Scan for the cell matching the given text and deliver its (X, Y) coordinate at center. 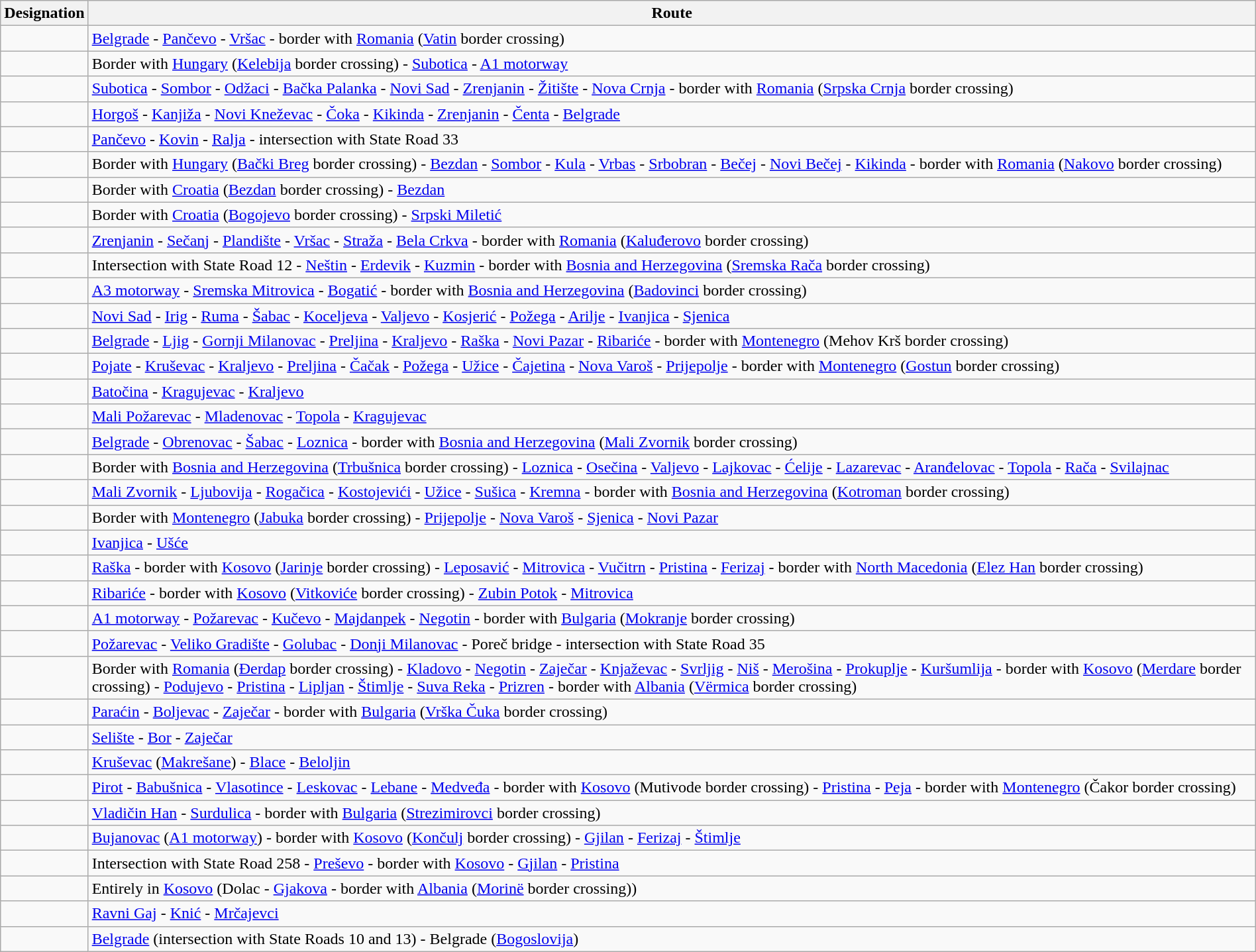
Požarevac - Veliko Gradište - Golubac - Donji Milanovac - Poreč bridge - intersection with State Road 35 (672, 643)
Kruševac (Makrešane) - Blace - Beloljin (672, 763)
Entirely in Kosovo (Dolac - Gjakova - border with Albania (Morinë border crossing)) (672, 888)
Intersection with State Road 12 - Neštin - Erdevik - Kuzmin - border with Bosnia and Herzegovina (Sremska Rača border crossing) (672, 265)
Border with Montenegro (Jabuka border crossing) - Prijepolje - Nova Varoš - Sjenica - Novi Pazar (672, 517)
Mali Zvornik - Ljubovija - Rogačica - Kostojevići - Užice - Sušica - Kremna - border with Bosnia and Herzegovina (Kotroman border crossing) (672, 492)
Selište - Bor - Zaječar (672, 737)
Ivanjica - Ušće (672, 543)
Vladičin Han - Surdulica - border with Bulgaria (Strezimirovci border crossing) (672, 813)
Border with Hungary (Kelebija border crossing) - Subotica - A1 motorway (672, 64)
Belgrade - Pančevo - Vršac - border with Romania (Vatin border crossing) (672, 38)
Subotica - Sombor - Odžaci - Bačka Palanka - Novi Sad - Zrenjanin - Žitište - Nova Crnja - border with Romania (Srpska Crnja border crossing) (672, 89)
Pančevo - Kovin - Ralja - intersection with State Road 33 (672, 139)
Ribariće - border with Kosovo (Vitkoviće border crossing) - Zubin Potok - Mitrovica (672, 593)
Belgrade (intersection with State Roads 10 and 13) - Belgrade (Bogoslovija) (672, 939)
Belgrade - Ljig - Gornji Milanovac - Preljina - Kraljevo - Raška - Novi Pazar - Ribariće - border with Montenegro (Mehov Krš border crossing) (672, 341)
Novi Sad - Irig - Ruma - Šabac - Koceljeva - Valjevo - Kosjerić - Požega - Arilje - Ivanjica - Sjenica (672, 316)
Route (672, 13)
Border with Croatia (Bezdan border crossing) - Bezdan (672, 189)
Designation (44, 13)
Ravni Gaj - Knić - Mrčajevci (672, 914)
Bujanovac (A1 motorway) - border with Kosovo (Končulj border crossing) - Gjilan - Ferizaj - Štimlje (672, 838)
Paraćin - Boljevac - Zaječar - border with Bulgaria (Vrška Čuka border crossing) (672, 712)
A1 motorway - Požarevac - Kučevo - Majdanpek - Negotin - border with Bulgaria (Mokranje border crossing) (672, 618)
Intersection with State Road 258 - Preševo - border with Kosovo - Gjilan - Pristina (672, 863)
A3 motorway - Sremska Mitrovica - Bogatić - border with Bosnia and Herzegovina (Badovinci border crossing) (672, 290)
Horgoš - Kanjiža - Novi Kneževac - Čoka - Kikinda - Zrenjanin - Čenta - Belgrade (672, 114)
Belgrade - Obrenovac - Šabac - Loznica - border with Bosnia and Herzegovina (Mali Zvornik border crossing) (672, 442)
Mali Požarevac - Mladenovac - Topola - Kragujevac (672, 417)
Border with Croatia (Bogojevo border crossing) - Srpski Miletić (672, 215)
Zrenjanin - Sečanj - Plandište - Vršac - Straža - Bela Crkva - border with Romania (Kaluđerovo border crossing) (672, 240)
Batočina - Kragujevac - Kraljevo (672, 392)
